Output the [x, y] coordinate of the center of the cell containing the given text.  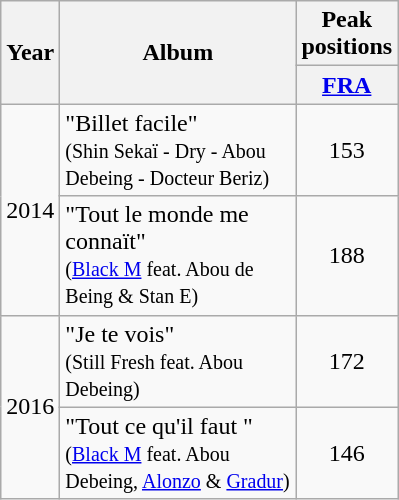
146 [347, 453]
188 [347, 256]
2016 [30, 407]
2014 [30, 210]
"Je te vois"(Still Fresh feat. Abou Debeing) [178, 361]
153 [347, 150]
"Tout ce qu'il faut "(Black M feat. Abou Debeing, Alonzo & Gradur) [178, 453]
"Tout le monde me connaït"(Black M feat. Abou de Being & Stan E) [178, 256]
FRA [347, 85]
Peak positions [347, 34]
Year [30, 52]
172 [347, 361]
"Billet facile"(Shin Sekaï - Dry - Abou Debeing - Docteur Beriz) [178, 150]
Album [178, 52]
